Extract the (X, Y) coordinate from the center of the cell holding the provided text.  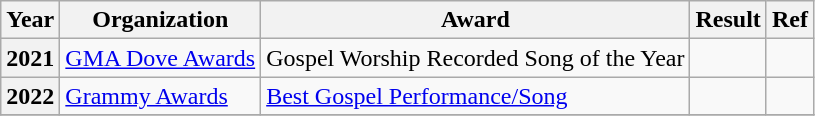
Year (30, 20)
GMA Dove Awards (160, 58)
Gospel Worship Recorded Song of the Year (476, 58)
Result (728, 20)
2021 (30, 58)
Organization (160, 20)
Ref (790, 20)
Award (476, 20)
Best Gospel Performance/Song (476, 96)
2022 (30, 96)
Grammy Awards (160, 96)
